From the cell containing the given text, extract its center point as (x, y) coordinate. 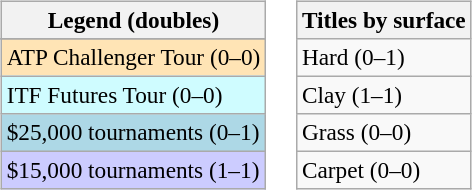
Carpet (0–0) (384, 171)
Titles by surface (384, 20)
Hard (0–1) (384, 57)
ATP Challenger Tour (0–0) (133, 57)
$25,000 tournaments (0–1) (133, 133)
Legend (doubles) (133, 20)
Grass (0–0) (384, 133)
Clay (1–1) (384, 95)
ITF Futures Tour (0–0) (133, 95)
$15,000 tournaments (1–1) (133, 171)
